Output the [x, y] coordinate of the center of the cell containing the given text.  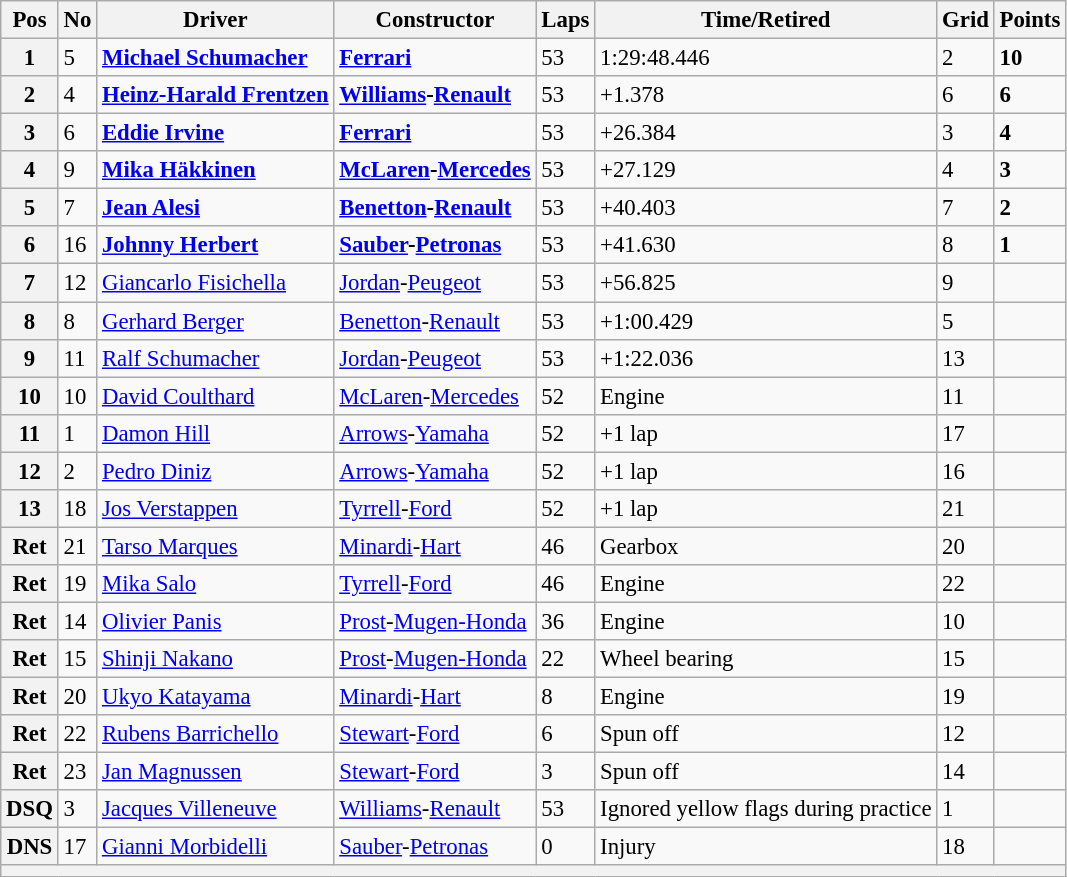
Shinji Nakano [216, 659]
1:29:48.446 [766, 58]
Injury [766, 847]
Ignored yellow flags during practice [766, 809]
Ukyo Katayama [216, 697]
Jan Magnussen [216, 772]
Eddie Irvine [216, 133]
Time/Retired [766, 20]
Johnny Herbert [216, 245]
Jos Verstappen [216, 509]
Ralf Schumacher [216, 358]
Driver [216, 20]
David Coulthard [216, 396]
0 [566, 847]
+1:00.429 [766, 321]
Gianni Morbidelli [216, 847]
Wheel bearing [766, 659]
DSQ [30, 809]
Gearbox [766, 546]
No [77, 20]
Giancarlo Fisichella [216, 283]
Pedro Diniz [216, 471]
Mika Häkkinen [216, 170]
+26.384 [766, 133]
Jacques Villeneuve [216, 809]
Tarso Marques [216, 546]
+1.378 [766, 95]
+27.129 [766, 170]
Constructor [435, 20]
Heinz-Harald Frentzen [216, 95]
+40.403 [766, 208]
+56.825 [766, 283]
36 [566, 621]
+41.630 [766, 245]
Rubens Barrichello [216, 734]
23 [77, 772]
Points [1030, 20]
Jean Alesi [216, 208]
Laps [566, 20]
Damon Hill [216, 433]
+1:22.036 [766, 358]
Pos [30, 20]
DNS [30, 847]
Michael Schumacher [216, 58]
Mika Salo [216, 584]
Grid [966, 20]
Olivier Panis [216, 621]
Gerhard Berger [216, 321]
